Return the [X, Y] coordinate for the center point of the cell that contains the specified text.  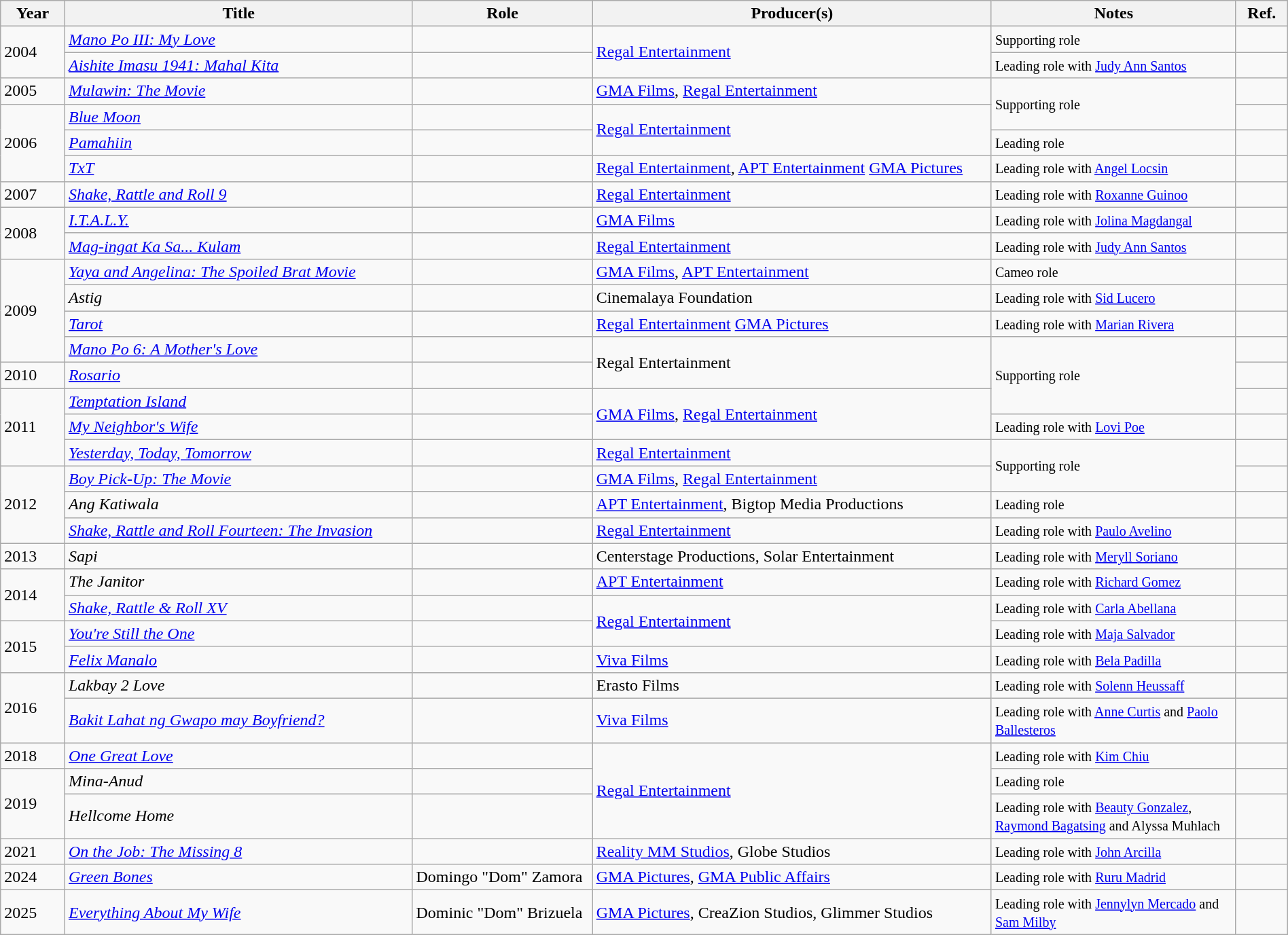
Shake, Rattle and Roll Fourteen: The Invasion [238, 530]
Everything About My Wife [238, 913]
Leading role with Solenn Heussaff [1113, 685]
2012 [33, 505]
Leading role with Sid Lucero [1113, 297]
Leading role with Paulo Avelino [1113, 530]
Leading role with Marian Rivera [1113, 324]
2006 [33, 143]
Reality MM Studios, Globe Studios [792, 851]
Erasto Films [792, 685]
2024 [33, 877]
Leading role with Beauty Gonzalez, Raymond Bagatsing and Alyssa Muhlach [1113, 816]
2016 [33, 708]
Dominic "Dom" Brizuela [503, 913]
Mag-ingat Ka Sa... Kulam [238, 246]
Lakbay 2 Love [238, 685]
Regal Entertainment, APT Entertainment GMA Pictures [792, 168]
Leading role with Lovi Poe [1113, 427]
Shake, Rattle & Roll XV [238, 608]
2005 [33, 91]
Shake, Rattle and Roll 9 [238, 194]
APT Entertainment, Bigtop Media Productions [792, 505]
Leading role with Richard Gomez [1113, 582]
Yaya and Angelina: The Spoiled Brat Movie [238, 272]
Leading role with Bela Padilla [1113, 659]
Leading role with Jennylyn Mercado and Sam Milby [1113, 913]
Leading role with Ruru Madrid [1113, 877]
Mina-Anud [238, 782]
2007 [33, 194]
Tarot [238, 324]
Leading role with Maja Salvador [1113, 634]
Aishite Imasu 1941: Mahal Kita [238, 65]
Astig [238, 297]
I.T.A.L.Y. [238, 220]
Bakit Lahat ng Gwapo may Boyfriend? [238, 720]
Leading role with Roxanne Guinoo [1113, 194]
Hellcome Home [238, 816]
GMA Pictures, GMA Public Affairs [792, 877]
Yesterday, Today, Tomorrow [238, 453]
GMA Films, APT Entertainment [792, 272]
GMA Films [792, 220]
Cameo role [1113, 272]
TxT [238, 168]
Leading role with John Arcilla [1113, 851]
2015 [33, 646]
2019 [33, 804]
Producer(s) [792, 14]
Notes [1113, 14]
2009 [33, 310]
The Janitor [238, 582]
Temptation Island [238, 401]
Leading role with Carla Abellana [1113, 608]
Leading role with Angel Locsin [1113, 168]
2014 [33, 595]
Felix Manalo [238, 659]
Ang Katiwala [238, 505]
Sapi [238, 556]
Regal Entertainment GMA Pictures [792, 324]
2004 [33, 52]
Leading role with Kim Chiu [1113, 756]
Mano Po 6: A Mother's Love [238, 350]
Blue Moon [238, 117]
Mulawin: The Movie [238, 91]
Leading role with Anne Curtis and Paolo Ballesteros [1113, 720]
2013 [33, 556]
You're Still the One [238, 634]
Centerstage Productions, Solar Entertainment [792, 556]
Ref. [1262, 14]
Domingo "Dom" Zamora [503, 877]
Boy Pick-Up: The Movie [238, 479]
One Great Love [238, 756]
Pamahiin [238, 143]
Mano Po III: My Love [238, 39]
Title [238, 14]
2008 [33, 233]
2021 [33, 851]
2011 [33, 427]
Leading role with Meryll Soriano [1113, 556]
Green Bones [238, 877]
Role [503, 14]
Leading role with Jolina Magdangal [1113, 220]
2010 [33, 375]
Rosario [238, 375]
APT Entertainment [792, 582]
2025 [33, 913]
2018 [33, 756]
GMA Pictures, CreaZion Studios, Glimmer Studios [792, 913]
My Neighbor's Wife [238, 427]
Cinemalaya Foundation [792, 297]
On the Job: The Missing 8 [238, 851]
Year [33, 14]
